Locate the cell with the specified text and output its [x, y] center coordinate. 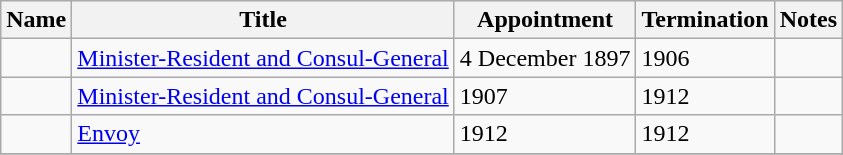
Name [36, 20]
Notes [808, 20]
Appointment [545, 20]
4 December 1897 [545, 58]
Title [263, 20]
Termination [705, 20]
1907 [545, 96]
Envoy [263, 134]
1906 [705, 58]
